For the text-containing cell, return its midpoint in (x, y) coordinate format. 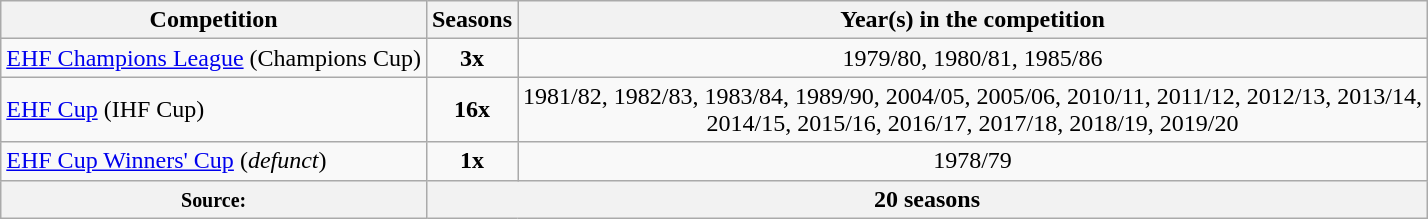
1979/80, 1980/81, 1985/86 (973, 58)
20 seasons (926, 199)
1981/82, 1982/83, 1983/84, 1989/90, 2004/05, 2005/06, 2010/11, 2011/12, 2012/13, 2013/14,2014/15, 2015/16, 2016/17, 2017/18, 2018/19, 2019/20 (973, 110)
Competition (214, 20)
16x (472, 110)
1x (472, 161)
EHF Cup Winners' Cup (defunct) (214, 161)
EHF Champions League (Champions Cup) (214, 58)
EHF Cup (IHF Cup) (214, 110)
3x (472, 58)
Seasons (472, 20)
Source: (214, 199)
Year(s) in the competition (973, 20)
1978/79 (973, 161)
